Return the [X, Y] coordinate for the center point of the cell that contains the specified text.  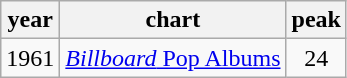
year [30, 20]
chart [173, 20]
24 [316, 58]
1961 [30, 58]
Billboard Pop Albums [173, 58]
peak [316, 20]
